Search for the cell housing the specified text and yield its [x, y] center coordinate. 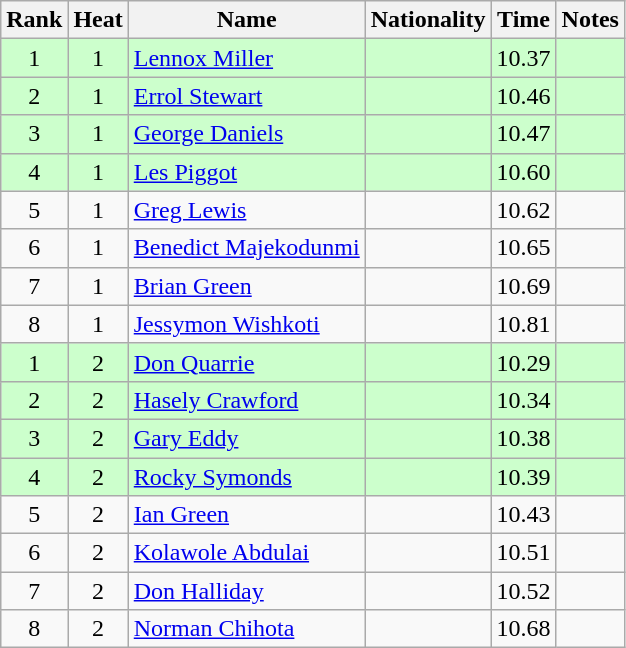
Lennox Miller [246, 58]
George Daniels [246, 134]
10.43 [524, 515]
Don Halliday [246, 591]
Nationality [428, 20]
10.39 [524, 477]
Jessymon Wishkoti [246, 324]
Benedict Majekodunmi [246, 248]
Time [524, 20]
Norman Chihota [246, 629]
Errol Stewart [246, 96]
10.52 [524, 591]
10.46 [524, 96]
10.34 [524, 400]
Brian Green [246, 286]
10.29 [524, 362]
Heat [98, 20]
Rank [34, 20]
10.68 [524, 629]
Notes [590, 20]
Hasely Crawford [246, 400]
10.60 [524, 172]
10.62 [524, 210]
Gary Eddy [246, 438]
10.37 [524, 58]
Ian Green [246, 515]
10.38 [524, 438]
Kolawole Abdulai [246, 553]
Name [246, 20]
Les Piggot [246, 172]
10.47 [524, 134]
Greg Lewis [246, 210]
10.69 [524, 286]
10.51 [524, 553]
Rocky Symonds [246, 477]
10.65 [524, 248]
10.81 [524, 324]
Don Quarrie [246, 362]
